Output the [x, y] coordinate of the center of the cell containing the given text.  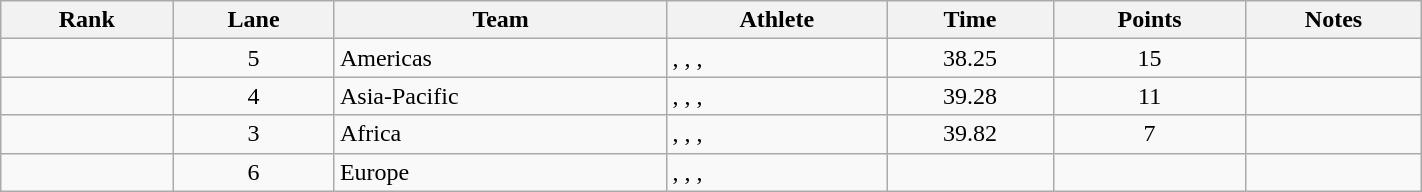
Asia-Pacific [500, 96]
7 [1149, 134]
15 [1149, 58]
Athlete [777, 20]
Team [500, 20]
Europe [500, 172]
Time [970, 20]
6 [254, 172]
39.82 [970, 134]
38.25 [970, 58]
4 [254, 96]
Notes [1334, 20]
Points [1149, 20]
3 [254, 134]
Africa [500, 134]
Americas [500, 58]
11 [1149, 96]
Lane [254, 20]
Rank [87, 20]
5 [254, 58]
39.28 [970, 96]
